Extract the (x, y) coordinate from the center of the cell holding the provided text.  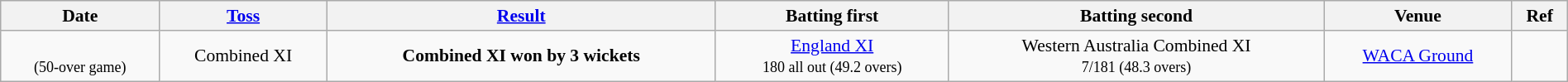
Combined XI (243, 56)
Combined XI won by 3 wickets (521, 56)
Venue (1417, 16)
Toss (243, 16)
Batting second (1136, 16)
WACA Ground (1417, 56)
(50-over game) (80, 56)
England XI180 all out (49.2 overs) (832, 56)
Result (521, 16)
Batting first (832, 16)
Western Australia Combined XI7/181 (48.3 overs) (1136, 56)
Ref (1540, 16)
Date (80, 16)
